Provide the (X, Y) coordinate of the cell's center where the given text is located.  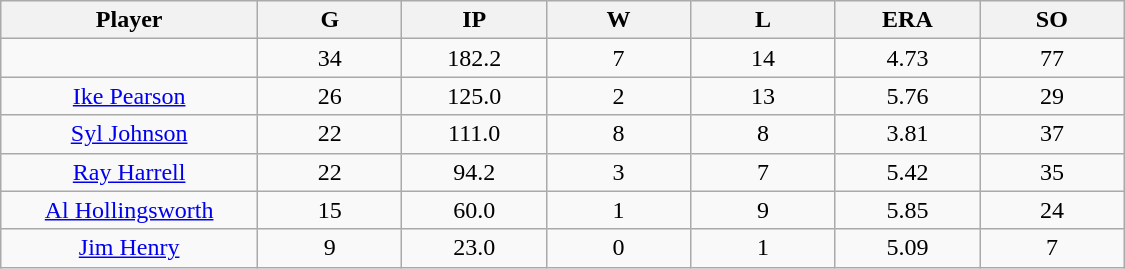
Al Hollingsworth (130, 210)
3.81 (907, 134)
5.09 (907, 248)
SO (1052, 20)
ERA (907, 20)
23.0 (474, 248)
Player (130, 20)
24 (1052, 210)
60.0 (474, 210)
L (763, 20)
37 (1052, 134)
5.42 (907, 172)
Ray Harrell (130, 172)
125.0 (474, 96)
35 (1052, 172)
2 (618, 96)
13 (763, 96)
4.73 (907, 58)
77 (1052, 58)
0 (618, 248)
34 (330, 58)
26 (330, 96)
111.0 (474, 134)
Jim Henry (130, 248)
Ike Pearson (130, 96)
IP (474, 20)
5.76 (907, 96)
14 (763, 58)
182.2 (474, 58)
29 (1052, 96)
3 (618, 172)
W (618, 20)
15 (330, 210)
5.85 (907, 210)
94.2 (474, 172)
Syl Johnson (130, 134)
G (330, 20)
